Scan for the cell matching the given text and deliver its [X, Y] coordinate at center. 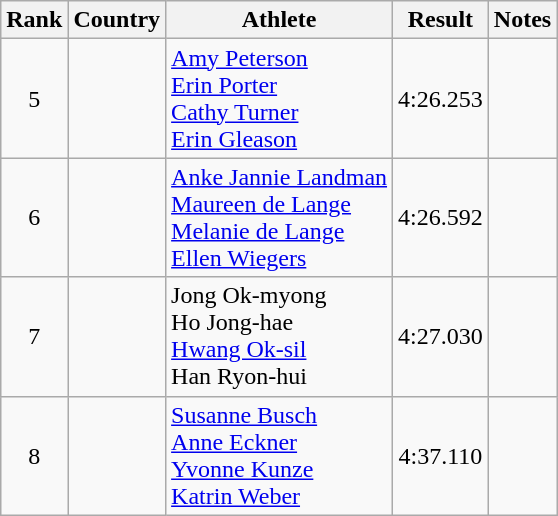
6 [34, 218]
Amy Peterson Erin Porter Cathy Turner Erin Gleason [280, 98]
4:26.253 [441, 98]
Rank [34, 20]
8 [34, 456]
Anke Jannie Landman Maureen de Lange Melanie de Lange Ellen Wiegers [280, 218]
7 [34, 336]
5 [34, 98]
4:27.030 [441, 336]
Notes [522, 20]
4:26.592 [441, 218]
Result [441, 20]
Athlete [280, 20]
Susanne Busch Anne Eckner Yvonne Kunze Katrin Weber [280, 456]
Country [117, 20]
Jong Ok-myong Ho Jong-hae Hwang Ok-sil Han Ryon-hui [280, 336]
4:37.110 [441, 456]
